From the cell containing the given text, extract its center point as (x, y) coordinate. 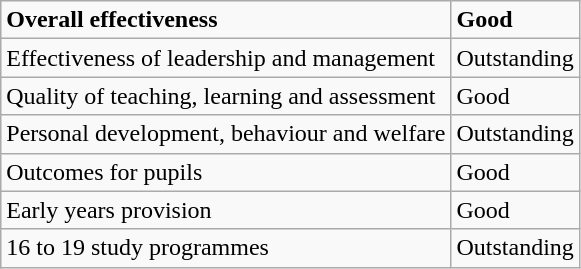
Outcomes for pupils (226, 172)
Early years provision (226, 210)
Quality of teaching, learning and assessment (226, 96)
Personal development, behaviour and welfare (226, 134)
Effectiveness of leadership and management (226, 58)
16 to 19 study programmes (226, 248)
Overall effectiveness (226, 20)
